Identify which cell holds the provided text, then report its (X, Y) central coordinate. 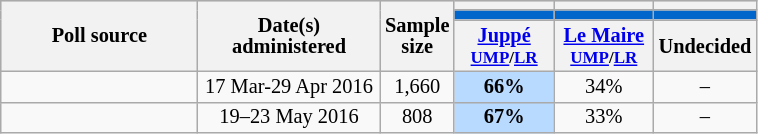
Poll source (100, 36)
Le MaireUMP/LR (604, 46)
Date(s)administered (289, 36)
33% (604, 118)
17 Mar-29 Apr 2016 (289, 86)
Undecided (706, 46)
JuppéUMP/LR (504, 46)
66% (504, 86)
19–23 May 2016 (289, 118)
34% (604, 86)
Sample size (417, 36)
67% (504, 118)
1,660 (417, 86)
808 (417, 118)
